Locate the cell with the specified text and output its [x, y] center coordinate. 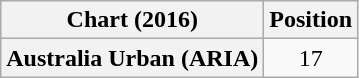
Australia Urban (ARIA) [132, 58]
17 [311, 58]
Chart (2016) [132, 20]
Position [311, 20]
